Return the [X, Y] coordinate for the center point of the cell that contains the specified text.  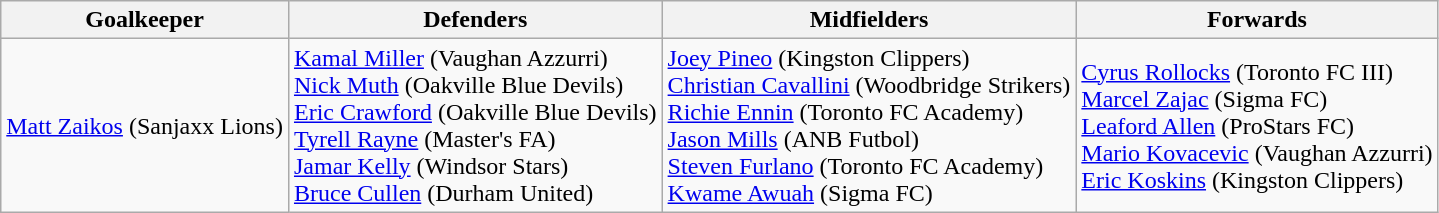
Midfielders [869, 20]
Matt Zaikos (Sanjaxx Lions) [145, 126]
Cyrus Rollocks (Toronto FC III)Marcel Zajac (Sigma FC)Leaford Allen (ProStars FC)Mario Kovacevic (Vaughan Azzurri)Eric Koskins (Kingston Clippers) [1257, 126]
Defenders [475, 20]
Forwards [1257, 20]
Goalkeeper [145, 20]
